Output the (x, y) coordinate of the center of the cell containing the given text.  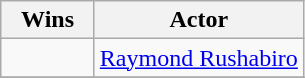
Raymond Rushabiro (198, 58)
Wins (48, 20)
Actor (198, 20)
